Scan for the cell matching the given text and deliver its [x, y] coordinate at center. 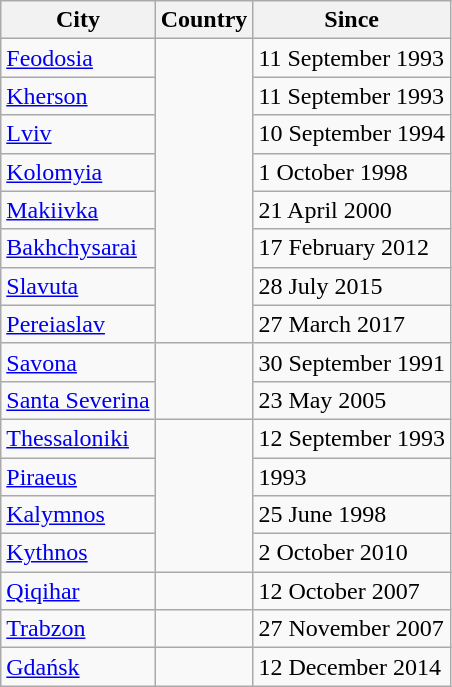
Kythnos [78, 553]
1 October 1998 [352, 172]
30 September 1991 [352, 362]
Bakhchysarai [78, 248]
Savona [78, 362]
Lviv [78, 134]
Gdańsk [78, 667]
Pereiaslav [78, 324]
Kherson [78, 96]
10 September 1994 [352, 134]
25 June 1998 [352, 515]
City [78, 20]
12 September 1993 [352, 438]
28 July 2015 [352, 286]
Piraeus [78, 477]
Country [204, 20]
21 April 2000 [352, 210]
1993 [352, 477]
23 May 2005 [352, 400]
Slavuta [78, 286]
Thessaloniki [78, 438]
Feodosia [78, 58]
12 December 2014 [352, 667]
2 October 2010 [352, 553]
27 March 2017 [352, 324]
Qiqihar [78, 591]
17 February 2012 [352, 248]
Since [352, 20]
Makiivka [78, 210]
Kolomyia [78, 172]
Trabzon [78, 629]
12 October 2007 [352, 591]
Kalymnos [78, 515]
27 November 2007 [352, 629]
Santa Severina [78, 400]
